For the text-containing cell, return its midpoint in [X, Y] coordinate format. 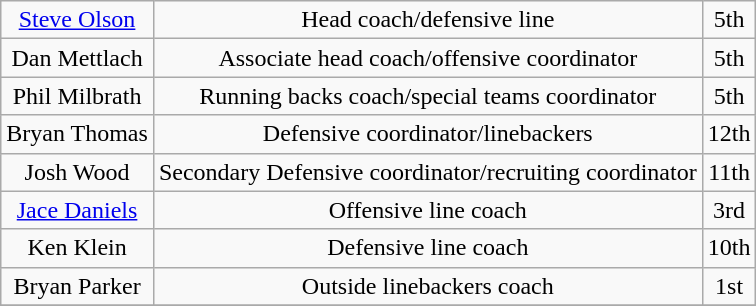
Bryan Parker [78, 286]
1st [729, 286]
12th [729, 134]
Ken Klein [78, 248]
Associate head coach/offensive coordinator [428, 58]
3rd [729, 210]
Offensive line coach [428, 210]
10th [729, 248]
Running backs coach/special teams coordinator [428, 96]
Secondary Defensive coordinator/recruiting coordinator [428, 172]
Head coach/defensive line [428, 20]
Josh Wood [78, 172]
Bryan Thomas [78, 134]
Defensive coordinator/linebackers [428, 134]
Dan Mettlach [78, 58]
Phil Milbrath [78, 96]
Steve Olson [78, 20]
Defensive line coach [428, 248]
11th [729, 172]
Outside linebackers coach [428, 286]
Jace Daniels [78, 210]
